Extract the (x, y) coordinate from the center of the cell holding the provided text.  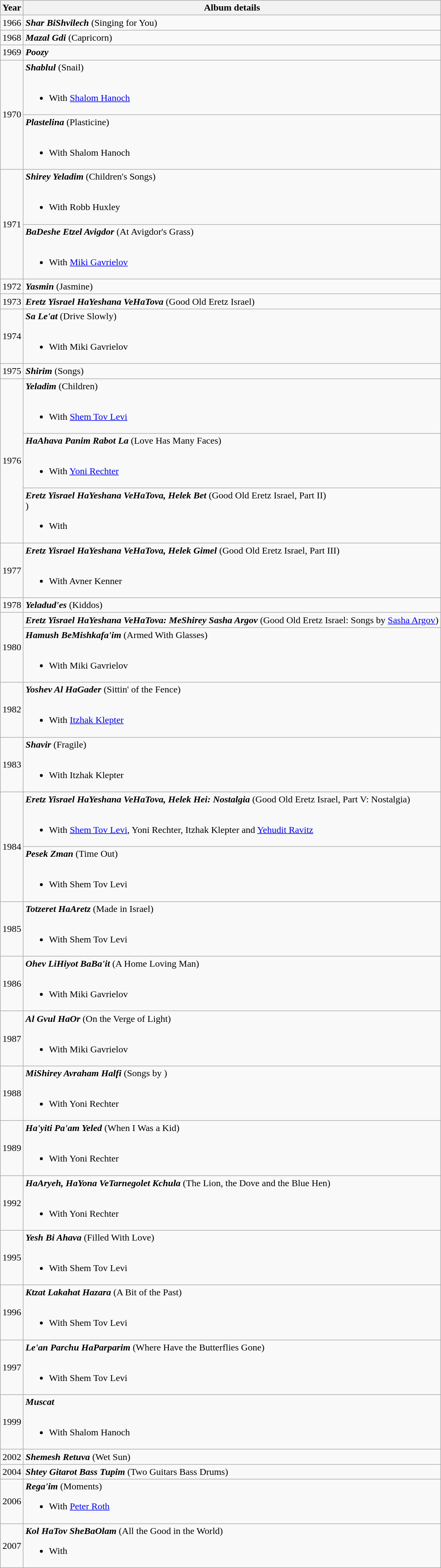
Pesek Zman (Time Out)With Shem Tov Levi (232, 874)
Al Gvul HaOr (On the Verge of Light)With Miki Gavrielov (232, 1038)
HaAhava Panim Rabot La (Love Has Many Faces)With Yoni Rechter (232, 461)
Le'an Parchu HaParparim (Where Have the Butterflies Gone)With Shem Tov Levi (232, 1367)
1986 (12, 984)
Shirim (Songs) (232, 371)
Ktzat Lakahat Hazara (A Bit of the Past)With Shem Tov Levi (232, 1313)
1980 (12, 647)
1992 (12, 1203)
Yoshev Al HaGader (Sittin' of the Fence)With Itzhak Klepter (232, 710)
Album details (232, 8)
Eretz Yisrael HaYeshana VeHaTova, Helek Bet (Good Old Eretz Israel, Part II) )With (232, 516)
MiShirey Avraham Halfi (Songs by )With Yoni Rechter (232, 1093)
2007 (12, 1545)
1978 (12, 605)
1973 (12, 301)
1974 (12, 336)
1985 (12, 929)
Mazal Gdi (Capricorn) (232, 38)
1982 (12, 710)
Yesh Bi Ahava (Filled With Love)With Shem Tov Levi (232, 1258)
Eretz Yisrael HaYeshana VeHaTova (Good Old Eretz Israel) (232, 301)
1996 (12, 1313)
Shavir (Fragile)With Itzhak Klepter (232, 764)
2002 (12, 1457)
Kol HaTov SheBaOlam (All the Good in the World) With (232, 1545)
Plastelina (Plasticine)With Shalom Hanoch (232, 142)
1984 (12, 847)
1970 (12, 115)
1971 (12, 224)
Hamush BeMishkafa'im (Armed With Glasses)With Miki Gavrielov (232, 655)
1968 (12, 38)
1983 (12, 764)
1969 (12, 52)
1999 (12, 1422)
1975 (12, 371)
Year (12, 8)
2004 (12, 1472)
Sa Le'at (Drive Slowly)With Miki Gavrielov (232, 336)
1995 (12, 1258)
Shablul (Snail)With Shalom Hanoch (232, 87)
1988 (12, 1093)
Shirey Yeladim (Children's Songs)With Robb Huxley (232, 197)
Shemesh Retuva (Wet Sun) (232, 1457)
Totzeret HaAretz (Made in Israel)With Shem Tov Levi (232, 929)
Eretz Yisrael HaYeshana VeHaTova: MeShirey Sasha Argov (Good Old Eretz Israel: Songs by Sasha Argov) (232, 620)
Ohev LiHiyot BaBa'it (A Home Loving Man)With Miki Gavrielov (232, 984)
Shar BiShvilech (Singing for You) (232, 23)
Shtey Gitarot Bass Tupim (Two Guitars Bass Drums) (232, 1472)
Yeladud'es (Kiddos) (232, 605)
Eretz Yisrael HaYeshana VeHaTova, Helek Gimel (Good Old Eretz Israel, Part III) With Avner Kenner (232, 570)
Yasmin (Jasmine) (232, 286)
BaDeshe Etzel Avigdor (At Avigdor's Grass)With Miki Gavrielov (232, 252)
1977 (12, 570)
1972 (12, 286)
1997 (12, 1367)
MuscatWith Shalom Hanoch (232, 1422)
1966 (12, 23)
Rega'im (Moments) With Peter Roth (232, 1501)
1989 (12, 1148)
Ha'yiti Pa'am Yeled (When I Was a Kid)With Yoni Rechter (232, 1148)
2006 (12, 1501)
Poozy (232, 52)
Yeladim (Children)With Shem Tov Levi (232, 406)
HaAryeh, HaYona VeTarnegolet Kchula (The Lion, the Dove and the Blue Hen)With Yoni Rechter (232, 1203)
1976 (12, 461)
1987 (12, 1038)
